Return [x, y] of the center of cell containing provided text 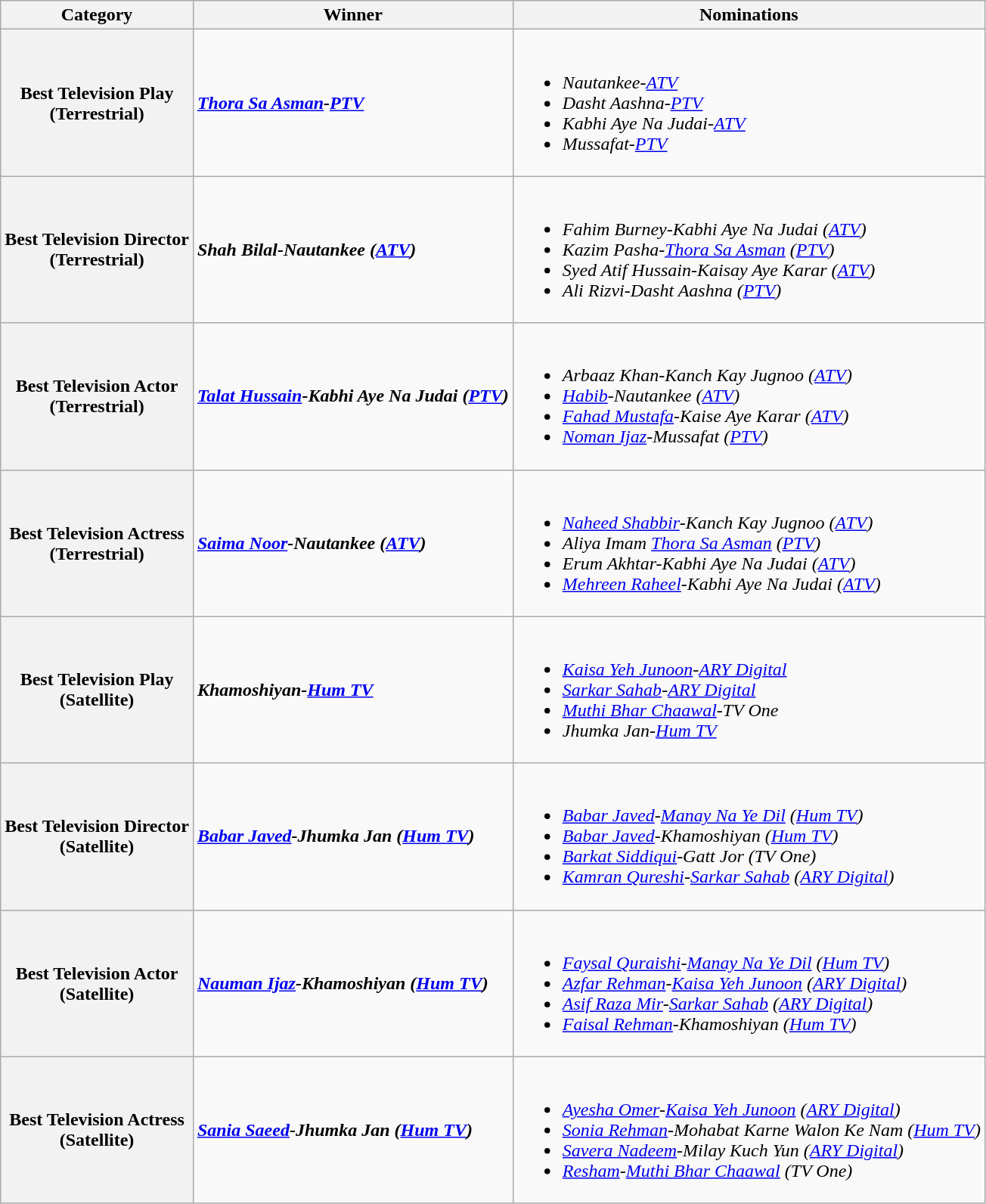
Naheed Shabbir-Kanch Kay Jugnoo (ATV)Aliya Imam Thora Sa Asman (PTV)Erum Akhtar-Kabhi Aye Na Judai (ATV)Mehreen Raheel-Kabhi Aye Na Judai (ATV) [749, 543]
Kaisa Yeh Junoon-ARY DigitalSarkar Sahab-ARY DigitalMuthi Bhar Chaawal-TV OneJhumka Jan-Hum TV [749, 690]
Best Television Play(Satellite) [97, 690]
Best Television Director(Terrestrial) [97, 250]
Babar Javed-Jhumka Jan (Hum TV) [352, 836]
Category [97, 15]
Khamoshiyan-Hum TV [352, 690]
Best Television Actress(Terrestrial) [97, 543]
Saima Noor-Nautankee (ATV) [352, 543]
Fahim Burney-Kabhi Aye Na Judai (ATV)Kazim Pasha-Thora Sa Asman (PTV)Syed Atif Hussain-Kaisay Aye Karar (ATV)Ali Rizvi-Dasht Aashna (PTV) [749, 250]
Best Television Actress(Satellite) [97, 1130]
Sania Saeed-Jhumka Jan (Hum TV) [352, 1130]
Nominations [749, 15]
Best Television Actor(Terrestrial) [97, 396]
Winner [352, 15]
Shah Bilal-Nautankee (ATV) [352, 250]
Thora Sa Asman-PTV [352, 103]
Best Television Actor(Satellite) [97, 983]
Talat Hussain-Kabhi Aye Na Judai (PTV) [352, 396]
Nautankee-ATVDasht Aashna-PTVKabhi Aye Na Judai-ATVMussafat-PTV [749, 103]
Arbaaz Khan-Kanch Kay Jugnoo (ATV)Habib-Nautankee (ATV)Fahad Mustafa-Kaise Aye Karar (ATV)Noman Ijaz-Mussafat (PTV) [749, 396]
Nauman Ijaz-Khamoshiyan (Hum TV) [352, 983]
Best Television Director (Satellite) [97, 836]
Best Television Play(Terrestrial) [97, 103]
Babar Javed-Manay Na Ye Dil (Hum TV)Babar Javed-Khamoshiyan (Hum TV)Barkat Siddiqui-Gatt Jor (TV One)Kamran Qureshi-Sarkar Sahab (ARY Digital) [749, 836]
